Identify which cell holds the provided text, then report its (X, Y) central coordinate. 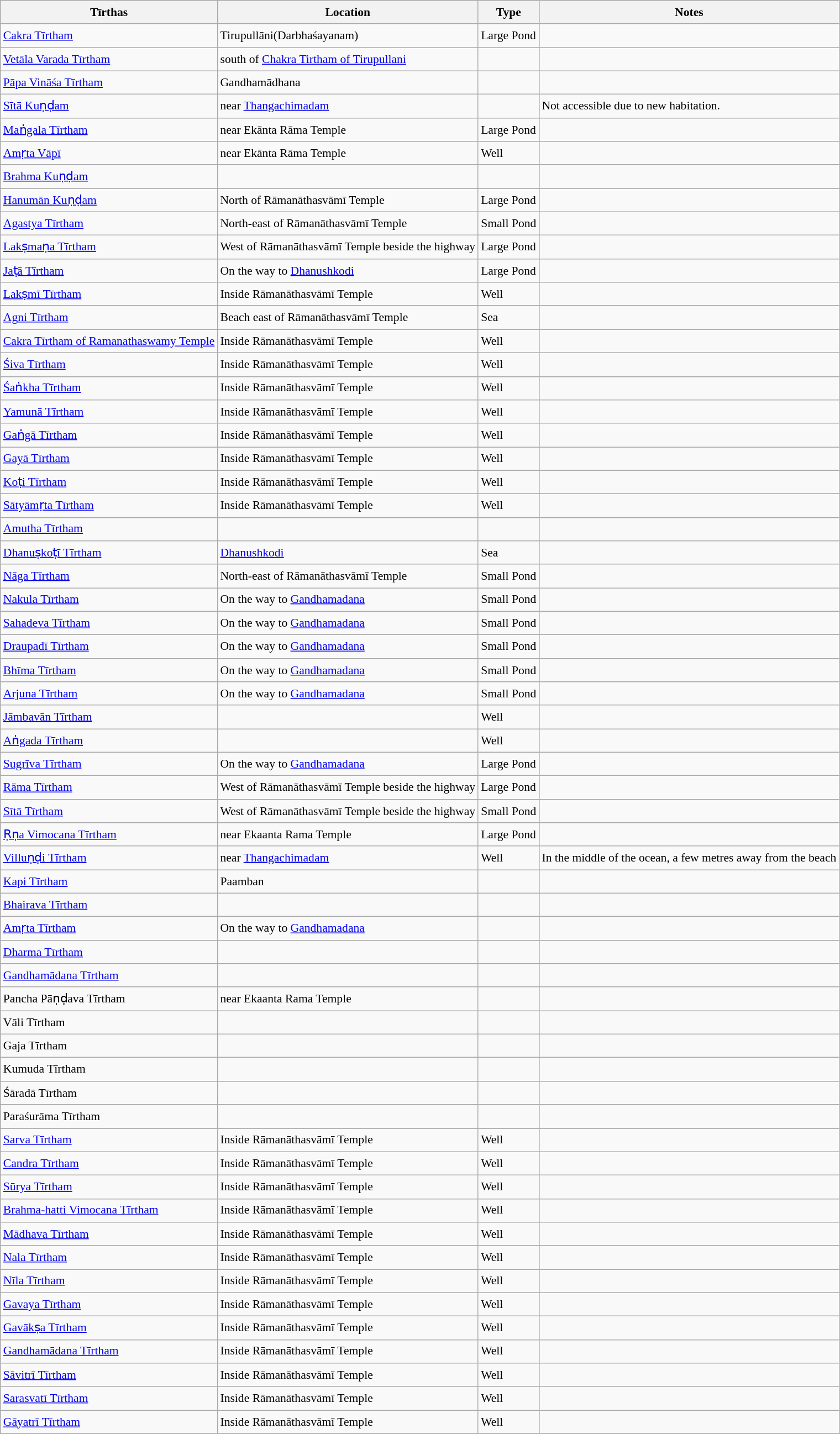
Mādhava Tīrtham (109, 1235)
Amutha Tīrtham (109, 529)
Śāradā Tīrtham (109, 1093)
Sarva Tīrtham (109, 1141)
Agastya Tīrtham (109, 224)
Gāyatrī Tīrtham (109, 1422)
Nakula Tīrtham (109, 600)
Koṭi Tīrtham (109, 482)
Kapi Tīrtham (109, 882)
Lakṣmī Tīrtham (109, 294)
Lakṣmaṇa Tīrtham (109, 248)
Śaṅkha Tīrtham (109, 388)
North of Rāmanāthasvāmī Temple (348, 200)
Nīla Tīrtham (109, 1281)
Candra Tīrtham (109, 1164)
Sugrīva Tīrtham (109, 765)
Pāpa Vināśa Tīrtham (109, 83)
south of Chakra Tirtham of Tirupullani (348, 60)
Amṛta Vāpī (109, 154)
Beach east of Rāmanāthasvāmī Temple (348, 318)
Location (348, 12)
Bhīma Tīrtham (109, 671)
Draupadī Tīrtham (109, 647)
Sarasvatī Tīrtham (109, 1399)
Notes (689, 12)
Villuṇḍi Tīrtham (109, 859)
Tirupullāni(Darbhaśayanam) (348, 36)
Gaṅgā Tīrtham (109, 435)
Paraśurāma Tīrtham (109, 1116)
Bhairava Tīrtham (109, 905)
In the middle of the ocean, a few metres away from the beach (689, 859)
Brahma-hatti Vimocana Tīrtham (109, 1210)
Dhanuṣkoṭī Tīrtham (109, 553)
Sītā Kuṇḍam (109, 106)
Dharma Tīrtham (109, 953)
Jāmbavān Tīrtham (109, 717)
Kumuda Tīrtham (109, 1070)
Paamban (348, 882)
Not accessible due to new habitation. (689, 106)
Sāvitrī Tīrtham (109, 1375)
Pancha Pāṇḍava Tīrtham (109, 999)
Agni Tīrtham (109, 318)
Hanumān Kuṇḍam (109, 200)
Sahadeva Tīrtham (109, 623)
Maṅgala Tīrtham (109, 130)
Cakra Tīrtham of Ramanathaswamy Temple (109, 342)
Nāga Tīrtham (109, 577)
Gavākṣa Tīrtham (109, 1328)
Gaja Tīrtham (109, 1047)
Brahma Kuṇḍam (109, 177)
Gayā Tīrtham (109, 459)
Sūrya Tīrtham (109, 1187)
On the way to Dhanushkodi (348, 271)
Sītā Tīrtham (109, 811)
Arjuna Tīrtham (109, 694)
Ṛṇa Vimocana Tīrtham (109, 834)
Rāma Tīrtham (109, 788)
Jaṭā Tīrtham (109, 271)
Vetāla Varada Tīrtham (109, 60)
Gavaya Tīrtham (109, 1305)
Tīrthas (109, 12)
Dhanushkodi (348, 553)
Nala Tīrtham (109, 1258)
Vāli Tīrtham (109, 1022)
Śiva Tīrtham (109, 365)
Aṅgada Tīrtham (109, 740)
Amṛta Tīrtham (109, 928)
Sātyāmṛta Tīrtham (109, 506)
Gandhamādhana (348, 83)
Cakra Tīrtham (109, 36)
Yamunā Tīrtham (109, 412)
Type (508, 12)
